Extract the [x, y] coordinate from the center of the cell holding the provided text.  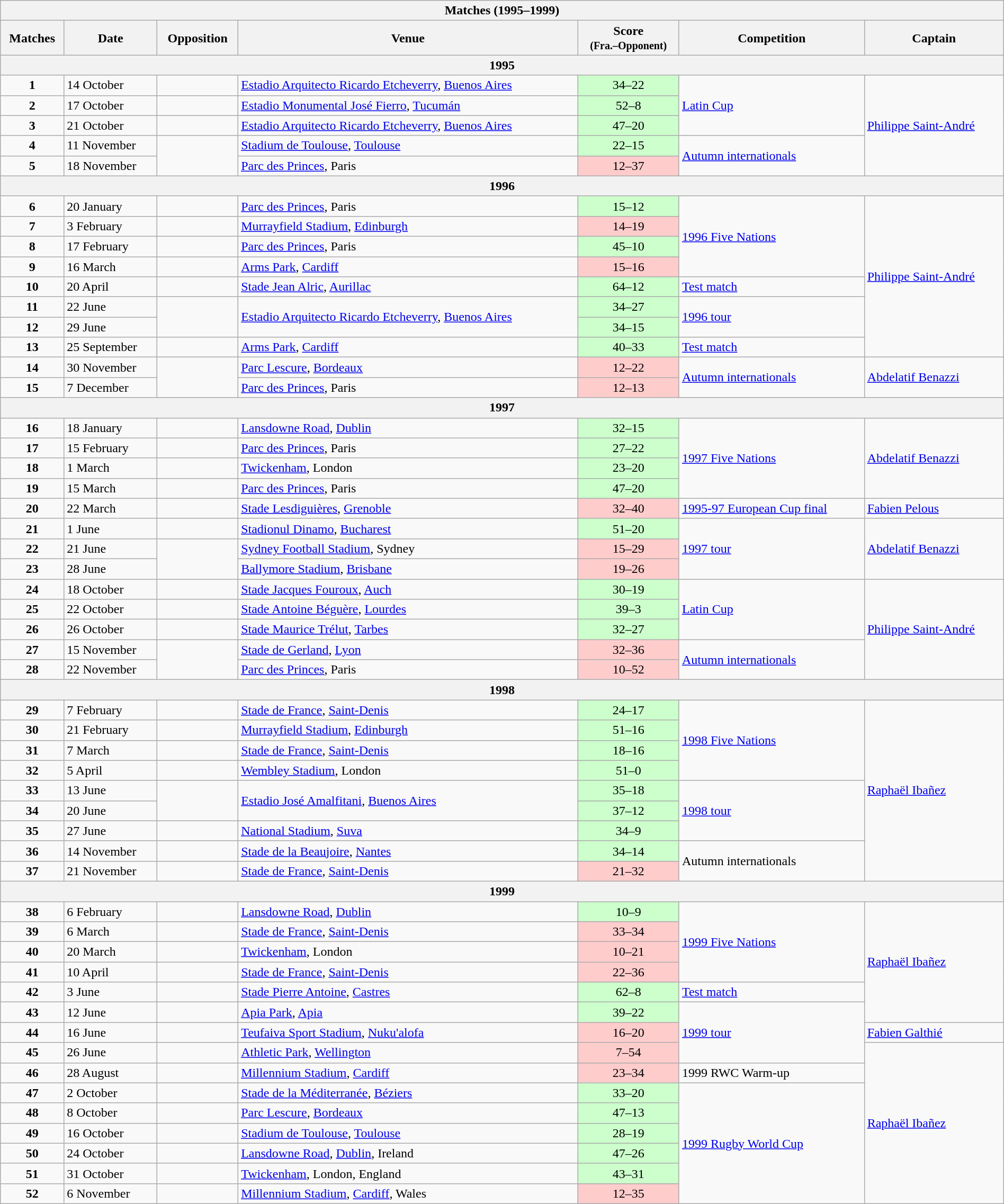
1999 RWC Warm-up [772, 1073]
1998 Five Nations [772, 740]
Stade de la Beaujoire, Nantes [408, 851]
3 [32, 125]
Opposition [198, 38]
21 October [111, 125]
27 June [111, 831]
47–13 [628, 1113]
36 [32, 851]
8 October [111, 1113]
1 March [111, 468]
19 [32, 488]
17 [32, 448]
10 [32, 287]
7–54 [628, 1053]
18 October [111, 589]
6 March [111, 932]
1996 [502, 186]
16 June [111, 1032]
18 January [111, 428]
34–14 [628, 851]
27 [32, 650]
15–29 [628, 549]
46 [32, 1073]
33–34 [628, 932]
41 [32, 972]
33 [32, 790]
11 November [111, 146]
15–16 [628, 266]
Millennium Stadium, Cardiff, Wales [408, 1193]
14 November [111, 851]
62–8 [628, 992]
33–20 [628, 1093]
14 [32, 367]
29 [32, 710]
20 April [111, 287]
14–19 [628, 226]
22 June [111, 307]
26 October [111, 630]
12 [32, 327]
Stade de la Méditerranée, Béziers [408, 1093]
42 [32, 992]
Stade Pierre Antoine, Castres [408, 992]
21 [32, 528]
32–36 [628, 650]
Competition [772, 38]
3 February [111, 226]
Date [111, 38]
Estadio José Amalfitani, Buenos Aires [408, 801]
22 November [111, 670]
48 [32, 1113]
25 [32, 609]
Venue [408, 38]
24 [32, 589]
16 October [111, 1133]
30 November [111, 367]
20 [32, 508]
Score(Fra.–Opponent) [628, 38]
13 June [111, 790]
18 November [111, 166]
47–26 [628, 1153]
29 June [111, 327]
28 June [111, 569]
15 [32, 388]
22–15 [628, 146]
1997 Five Nations [772, 458]
10–21 [628, 952]
34–9 [628, 831]
Matches (1995–1999) [502, 11]
14 October [111, 85]
11 [32, 307]
21 June [111, 549]
Fabien Pelous [934, 508]
Sydney Football Stadium, Sydney [408, 549]
1998 [502, 690]
40 [32, 952]
49 [32, 1133]
31 October [111, 1173]
30–19 [628, 589]
10–9 [628, 911]
7 February [111, 710]
47 [32, 1093]
17 February [111, 246]
34 [32, 811]
40–33 [628, 347]
Wembley Stadium, London [408, 770]
Apia Park, Apia [408, 1012]
Millennium Stadium, Cardiff [408, 1073]
45 [32, 1053]
21 February [111, 730]
26 [32, 630]
8 [32, 246]
51 [32, 1173]
19–26 [628, 569]
Stade Lesdiguières, Grenoble [408, 508]
2 [32, 105]
39–3 [628, 609]
1996 Five Nations [772, 236]
7 December [111, 388]
39 [32, 932]
5 [32, 166]
1997 tour [772, 549]
43 [32, 1012]
7 March [111, 750]
Stade de Gerland, Lyon [408, 650]
1997 [502, 408]
37–12 [628, 811]
31 [32, 750]
28 [32, 670]
15 February [111, 448]
28–19 [628, 1133]
39–22 [628, 1012]
51–16 [628, 730]
16 March [111, 266]
Stade Jacques Fouroux, Auch [408, 589]
Lansdowne Road, Dublin, Ireland [408, 1153]
35 [32, 831]
51–0 [628, 770]
4 [32, 146]
Stadionul Dinamo, Bucharest [408, 528]
24 October [111, 1153]
Matches [32, 38]
34–15 [628, 327]
15 March [111, 488]
12–35 [628, 1193]
20 June [111, 811]
1999 tour [772, 1032]
16 [32, 428]
Stade Antoine Béguère, Lourdes [408, 609]
2 October [111, 1093]
25 September [111, 347]
Teufaiva Sport Stadium, Nuku'alofa [408, 1032]
16–20 [628, 1032]
21 November [111, 871]
6 November [111, 1193]
3 June [111, 992]
45–10 [628, 246]
12–13 [628, 388]
1998 tour [772, 811]
22 October [111, 609]
1999 [502, 891]
20 March [111, 952]
1999 Five Nations [772, 941]
32–27 [628, 630]
1 June [111, 528]
5 April [111, 770]
26 June [111, 1053]
1995-97 European Cup final [772, 508]
32–15 [628, 428]
35–18 [628, 790]
15 November [111, 650]
1995 [502, 65]
12 June [111, 1012]
21–32 [628, 871]
32–40 [628, 508]
22–36 [628, 972]
28 August [111, 1073]
34–27 [628, 307]
1996 tour [772, 317]
24–17 [628, 710]
22 [32, 549]
52 [32, 1193]
Captain [934, 38]
64–12 [628, 287]
22 March [111, 508]
1999 Rugby World Cup [772, 1143]
17 October [111, 105]
18 [32, 468]
6 [32, 206]
National Stadium, Suva [408, 831]
30 [32, 730]
12–22 [628, 367]
10 April [111, 972]
23–20 [628, 468]
10–52 [628, 670]
Athletic Park, Wellington [408, 1053]
18–16 [628, 750]
7 [32, 226]
6 February [111, 911]
Stade Maurice Trélut, Tarbes [408, 630]
38 [32, 911]
1 [32, 85]
9 [32, 266]
51–20 [628, 528]
12–37 [628, 166]
37 [32, 871]
23–34 [628, 1073]
23 [32, 569]
27–22 [628, 448]
Fabien Galthié [934, 1032]
15–12 [628, 206]
34–22 [628, 85]
32 [32, 770]
Twickenham, London, England [408, 1173]
50 [32, 1153]
52–8 [628, 105]
43–31 [628, 1173]
44 [32, 1032]
20 January [111, 206]
Stade Jean Alric, Aurillac [408, 287]
13 [32, 347]
Ballymore Stadium, Brisbane [408, 569]
Estadio Monumental José Fierro, Tucumán [408, 105]
